Provide the (X, Y) coordinate of the cell's center where the given text is located.  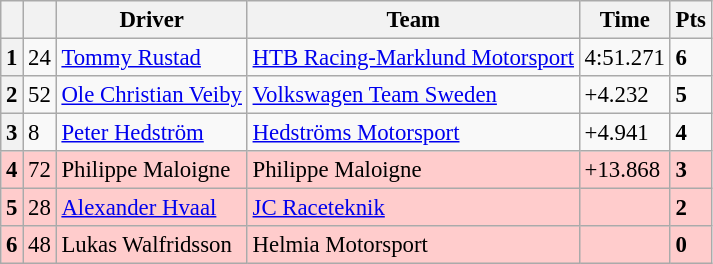
+4.941 (624, 133)
48 (40, 245)
4:51.271 (624, 58)
72 (40, 170)
Driver (152, 20)
+4.232 (624, 95)
Time (624, 20)
Ole Christian Veiby (152, 95)
52 (40, 95)
Lukas Walfridsson (152, 245)
Alexander Hvaal (152, 208)
Peter Hedström (152, 133)
24 (40, 58)
HTB Racing-Marklund Motorsport (413, 58)
Tommy Rustad (152, 58)
Team (413, 20)
Volkswagen Team Sweden (413, 95)
28 (40, 208)
Helmia Motorsport (413, 245)
JC Raceteknik (413, 208)
8 (40, 133)
Hedströms Motorsport (413, 133)
0 (690, 245)
+13.868 (624, 170)
1 (12, 58)
Pts (690, 20)
